Determine the [X, Y] coordinate at the center of the cell enclosing the given text.  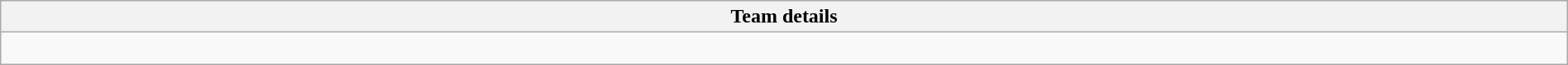
Team details [784, 17]
